Scan for the cell matching the given text and deliver its (X, Y) coordinate at center. 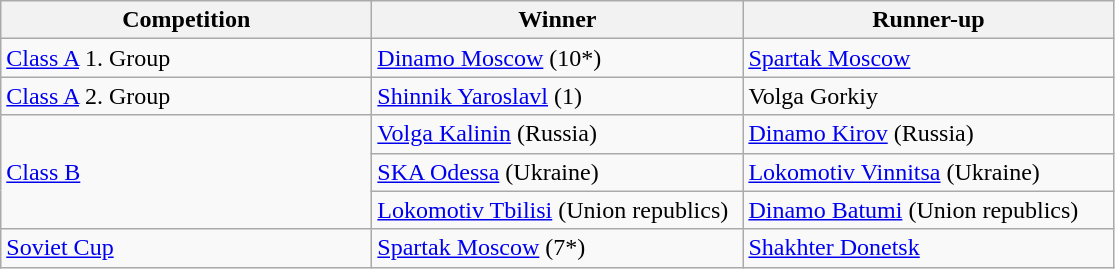
Lokomotiv Vinnitsa (Ukraine) (928, 172)
Soviet Cup (186, 248)
Winner (558, 20)
Dinamo Moscow (10*) (558, 58)
SKA Odessa (Ukraine) (558, 172)
Volga Gorkiy (928, 96)
Spartak Moscow (7*) (558, 248)
Lokomotiv Tbilisi (Union republics) (558, 210)
Competition (186, 20)
Dinamo Kirov (Russia) (928, 134)
Shakhter Donetsk (928, 248)
Spartak Moscow (928, 58)
Dinamo Batumi (Union republics) (928, 210)
Shinnik Yaroslavl (1) (558, 96)
Class B (186, 172)
Volga Kalinin (Russia) (558, 134)
Runner-up (928, 20)
Class A 1. Group (186, 58)
Class A 2. Group (186, 96)
